Provide the [x, y] coordinate of the cell's center where the given text is located.  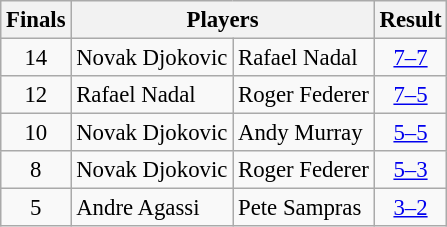
5–3 [410, 170]
5–5 [410, 133]
14 [36, 58]
7–7 [410, 58]
10 [36, 133]
3–2 [410, 208]
Result [410, 20]
Pete Sampras [304, 208]
8 [36, 170]
12 [36, 95]
7–5 [410, 95]
5 [36, 208]
Finals [36, 20]
Andre Agassi [152, 208]
Players [222, 20]
Andy Murray [304, 133]
